Scan for the cell matching the given text and deliver its [X, Y] coordinate at center. 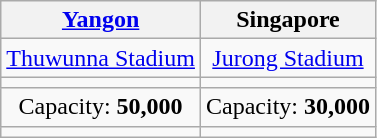
Jurong Stadium [288, 58]
Thuwunna Stadium [101, 58]
Capacity: 50,000 [101, 107]
Capacity: 30,000 [288, 107]
Yangon [101, 20]
Singapore [288, 20]
